Find where the given text appears and provide that cell's center as [x, y] coordinate. 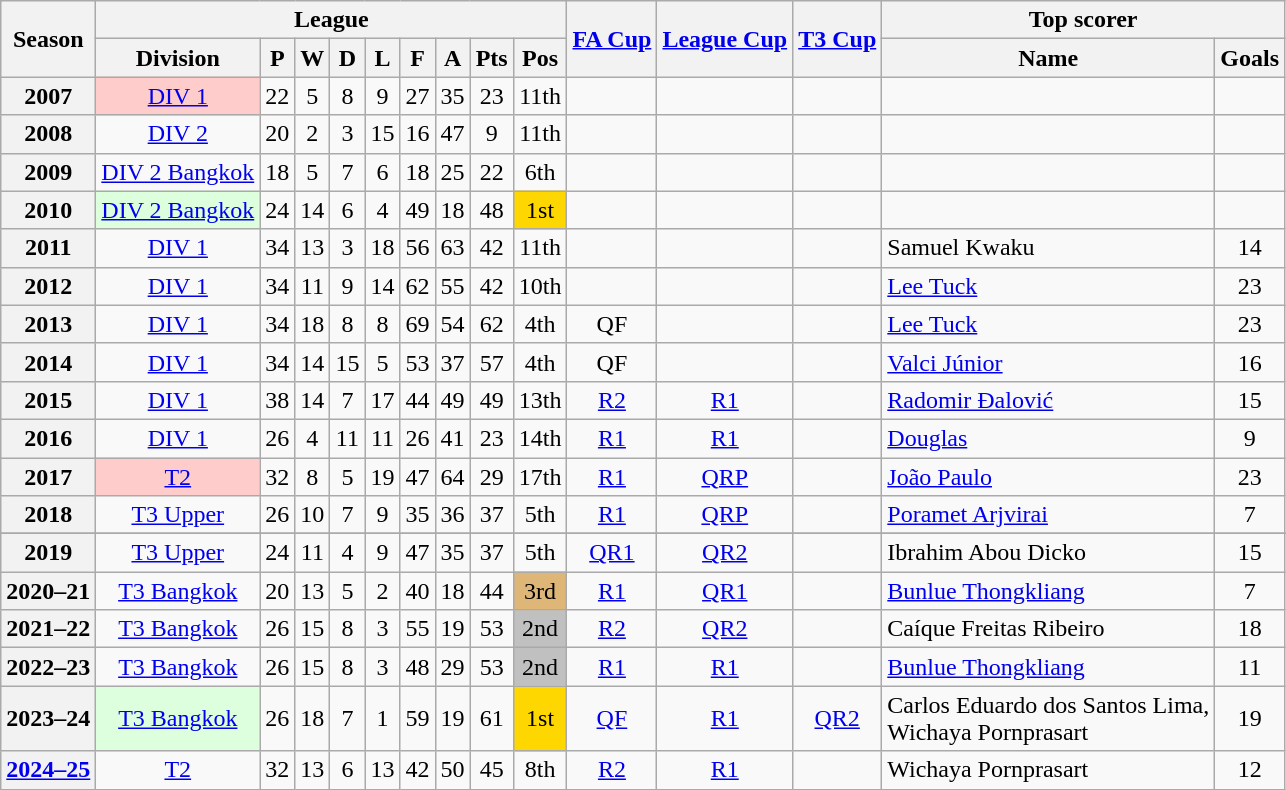
61 [492, 718]
36 [452, 515]
2013 [48, 324]
2020–21 [48, 591]
38 [278, 400]
2019 [48, 553]
3rd [540, 591]
17 [382, 400]
P [278, 58]
Valci Júnior [1048, 362]
2024–25 [48, 770]
Caíque Freitas Ribeiro [1048, 629]
2015 [48, 400]
10th [540, 286]
13th [540, 400]
10 [312, 515]
Pts [492, 58]
59 [418, 718]
Radomir Đalović [1048, 400]
41 [452, 438]
Top scorer [1084, 20]
14th [540, 438]
50 [452, 770]
2023–24 [48, 718]
Division [178, 58]
2011 [48, 248]
Carlos Eduardo dos Santos Lima, Wichaya Pornprasart [1048, 718]
27 [418, 96]
2012 [48, 286]
D [348, 58]
A [452, 58]
Poramet Arjvirai [1048, 515]
2016 [48, 438]
12 [1250, 770]
54 [452, 324]
Name [1048, 58]
2010 [48, 210]
6th [540, 172]
Season [48, 39]
69 [418, 324]
64 [452, 477]
2021–22 [48, 629]
57 [492, 362]
João Paulo [1048, 477]
2018 [48, 515]
2009 [48, 172]
T3 Cup [838, 39]
Douglas [1048, 438]
Samuel Kwaku [1048, 248]
League Cup [725, 39]
2008 [48, 134]
56 [418, 248]
Goals [1250, 58]
2022–23 [48, 667]
2017 [48, 477]
Ibrahim Abou Dicko [1048, 553]
F [418, 58]
8th [540, 770]
1 [382, 718]
45 [492, 770]
League [332, 20]
25 [452, 172]
DIV 2 [178, 134]
17th [540, 477]
L [382, 58]
Wichaya Pornprasart [1048, 770]
63 [452, 248]
FA Cup [612, 39]
2014 [48, 362]
2007 [48, 96]
W [312, 58]
40 [418, 591]
Pos [540, 58]
